Pinpoint the cell where the given text exists, returning its (X, Y) midpoint coordinate. 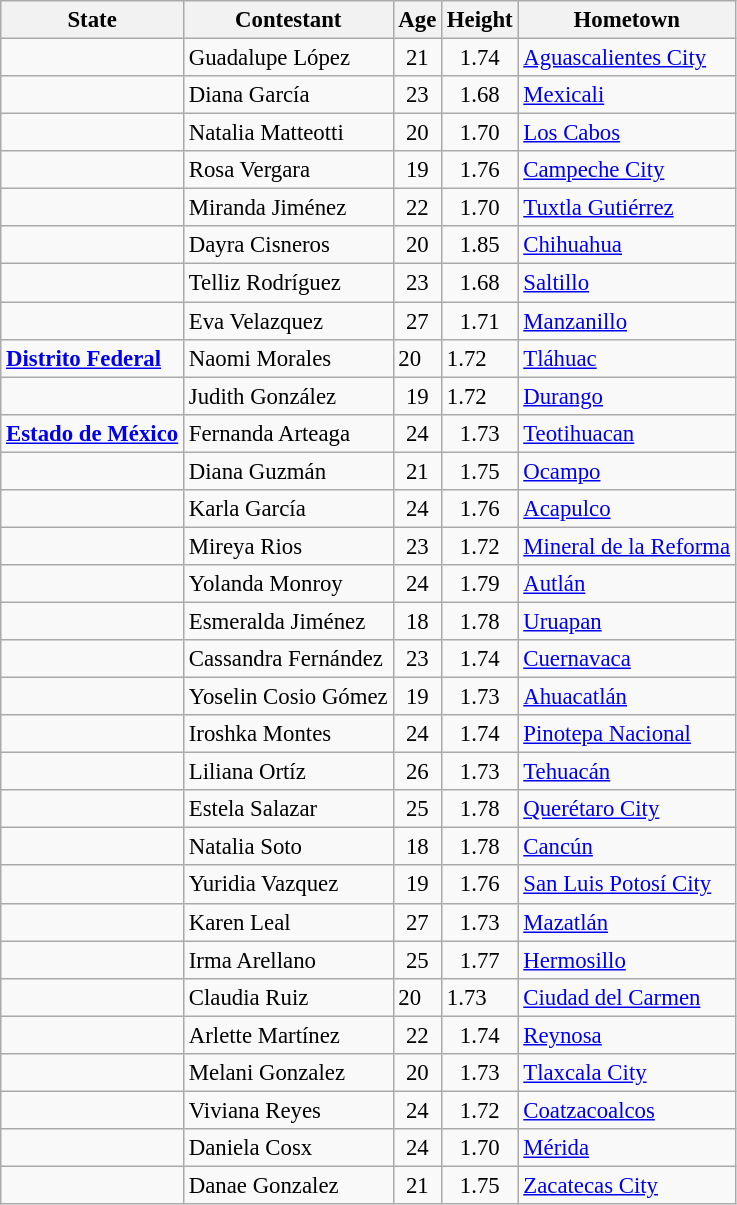
1.79 (480, 584)
Durango (626, 396)
Rosa Vergara (288, 170)
Guadalupe López (288, 58)
Karen Leal (288, 922)
Hometown (626, 20)
1.77 (480, 960)
Claudia Ruiz (288, 997)
Mexicali (626, 95)
Liliana Ortíz (288, 772)
Height (480, 20)
Teotihuacan (626, 433)
Esmeralda Jiménez (288, 621)
Yuridia Vazquez (288, 885)
Los Cabos (626, 133)
Miranda Jiménez (288, 208)
1.71 (480, 321)
Dayra Cisneros (288, 245)
Autlán (626, 584)
Mineral de la Reforma (626, 546)
Eva Velazquez (288, 321)
Tuxtla Gutiérrez (626, 208)
Saltillo (626, 283)
Aguascalientes City (626, 58)
Diana Guzmán (288, 471)
Mireya Rios (288, 546)
Ciudad del Carmen (626, 997)
Distrito Federal (92, 358)
Judith González (288, 396)
Cancún (626, 847)
Manzanillo (626, 321)
Cassandra Fernández (288, 659)
Fernanda Arteaga (288, 433)
Cuernavaca (626, 659)
Melani Gonzalez (288, 1073)
Coatzacoalcos (626, 1110)
26 (418, 772)
Ahuacatlán (626, 697)
Pinotepa Nacional (626, 734)
Tehuacán (626, 772)
Yoselin Cosio Gómez (288, 697)
Tláhuac (626, 358)
Age (418, 20)
1.85 (480, 245)
Diana García (288, 95)
Karla García (288, 509)
Arlette Martínez (288, 1035)
Contestant (288, 20)
San Luis Potosí City (626, 885)
Yolanda Monroy (288, 584)
Iroshka Montes (288, 734)
Reynosa (626, 1035)
Telliz Rodríguez (288, 283)
Tlaxcala City (626, 1073)
State (92, 20)
Natalia Soto (288, 847)
Estela Salazar (288, 809)
Daniela Cosx (288, 1148)
Hermosillo (626, 960)
Mérida (626, 1148)
Irma Arellano (288, 960)
Natalia Matteotti (288, 133)
Zacatecas City (626, 1185)
Danae Gonzalez (288, 1185)
Querétaro City (626, 809)
Uruapan (626, 621)
Mazatlán (626, 922)
Estado de México (92, 433)
Ocampo (626, 471)
Viviana Reyes (288, 1110)
Chihuahua (626, 245)
Campeche City (626, 170)
Naomi Morales (288, 358)
Acapulco (626, 509)
